For the text-containing cell, return its midpoint in [x, y] coordinate format. 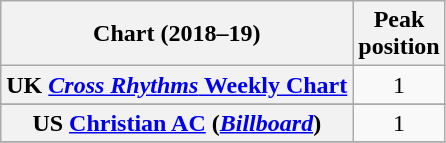
US Christian AC (Billboard) [177, 123]
UK Cross Rhythms Weekly Chart [177, 85]
Chart (2018–19) [177, 34]
Peak position [399, 34]
